Return the [X, Y] coordinate for the center point of the cell that contains the specified text.  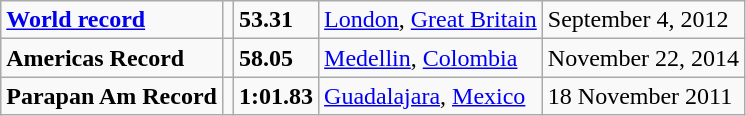
Medellin, Colombia [431, 58]
58.05 [276, 58]
1:01.83 [276, 96]
Parapan Am Record [112, 96]
September 4, 2012 [643, 20]
53.31 [276, 20]
World record [112, 20]
Guadalajara, Mexico [431, 96]
Americas Record [112, 58]
18 November 2011 [643, 96]
November 22, 2014 [643, 58]
London, Great Britain [431, 20]
